Locate the cell with the specified text and output its [X, Y] center coordinate. 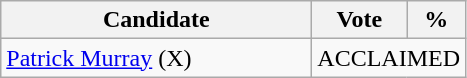
Candidate [156, 20]
% [436, 20]
ACCLAIMED [389, 58]
Patrick Murray (X) [156, 58]
Vote [360, 20]
